From the cell containing the given text, extract its center point as [X, Y] coordinate. 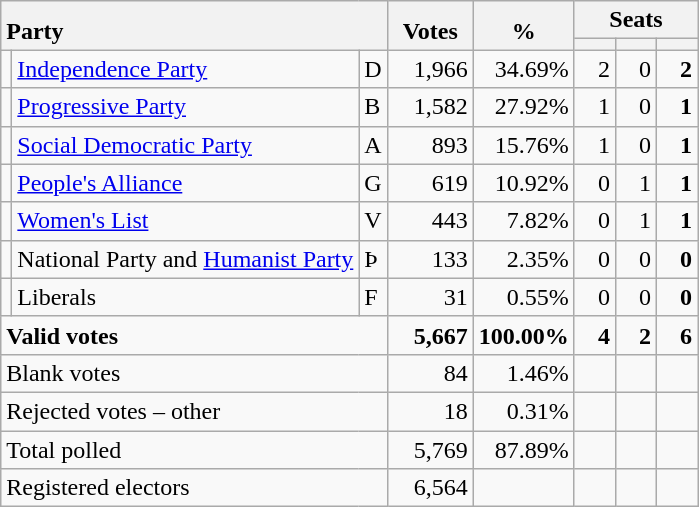
893 [430, 145]
15.76% [524, 145]
Women's List [186, 221]
443 [430, 221]
87.89% [524, 449]
B [373, 107]
5,769 [430, 449]
34.69% [524, 69]
A [373, 145]
4 [594, 335]
31 [430, 297]
Liberals [186, 297]
Progressive Party [186, 107]
% [524, 26]
Social Democratic Party [186, 145]
6 [676, 335]
10.92% [524, 183]
Rejected votes – other [194, 411]
Votes [430, 26]
Blank votes [194, 373]
84 [430, 373]
18 [430, 411]
7.82% [524, 221]
133 [430, 259]
Party [194, 26]
2.35% [524, 259]
0.55% [524, 297]
Seats [636, 20]
0.31% [524, 411]
1.46% [524, 373]
F [373, 297]
619 [430, 183]
V [373, 221]
1,582 [430, 107]
6,564 [430, 488]
1,966 [430, 69]
5,667 [430, 335]
Independence Party [186, 69]
Þ [373, 259]
D [373, 69]
Total polled [194, 449]
National Party and Humanist Party [186, 259]
Registered electors [194, 488]
G [373, 183]
100.00% [524, 335]
People's Alliance [186, 183]
Valid votes [194, 335]
27.92% [524, 107]
